Return the (x, y) coordinate for the center point of the cell that contains the specified text.  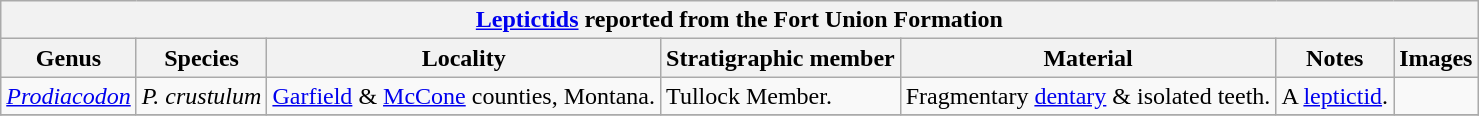
Stratigraphic member (781, 58)
Fragmentary dentary & isolated teeth. (1088, 96)
A leptictid. (1335, 96)
Prodiacodon (68, 96)
Notes (1335, 58)
Garfield & McCone counties, Montana. (464, 96)
P. crustulum (202, 96)
Leptictids reported from the Fort Union Formation (740, 20)
Material (1088, 58)
Species (202, 58)
Genus (68, 58)
Images (1436, 58)
Tullock Member. (781, 96)
Locality (464, 58)
